Scan for the cell matching the given text and deliver its [X, Y] coordinate at center. 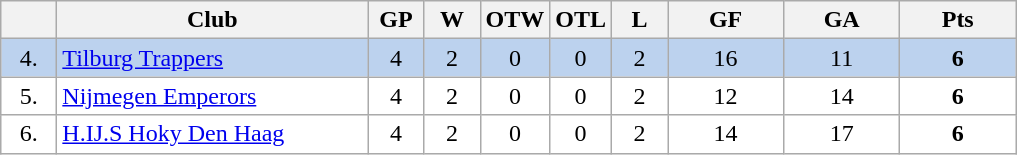
6. [29, 134]
17 [842, 134]
4. [29, 58]
GF [726, 20]
Club [212, 20]
H.IJ.S Hoky Den Haag [212, 134]
GP [396, 20]
GA [842, 20]
Pts [958, 20]
Nijmegen Emperors [212, 96]
W [452, 20]
OTW [515, 20]
Tilburg Trappers [212, 58]
5. [29, 96]
16 [726, 58]
OTL [581, 20]
L [640, 20]
12 [726, 96]
11 [842, 58]
